Provide the [x, y] coordinate of the cell's center where the given text is located.  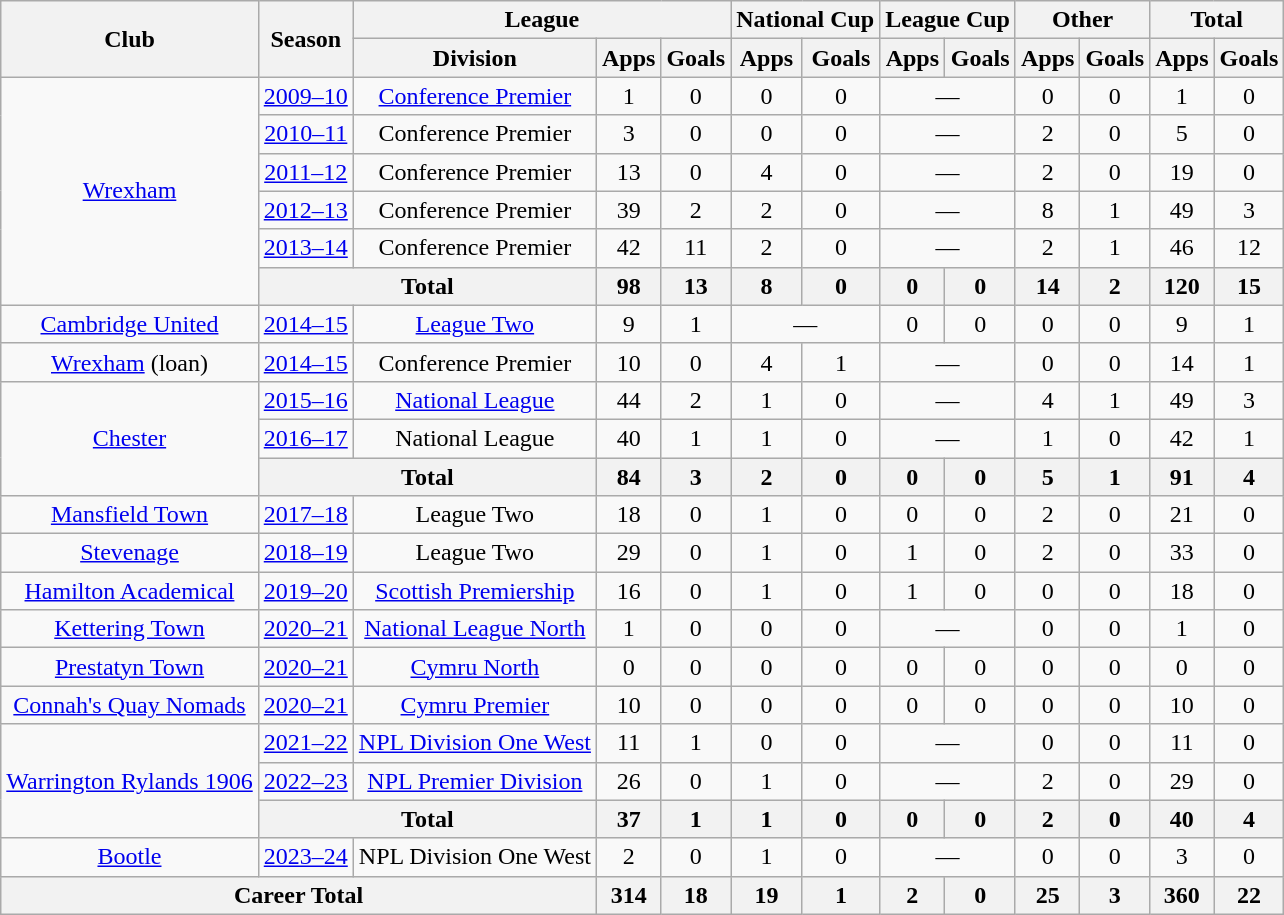
2013–14 [306, 248]
Connah's Quay Nomads [130, 705]
46 [1182, 248]
98 [628, 286]
Other [1082, 20]
2019–20 [306, 591]
Prestatyn Town [130, 667]
2021–22 [306, 743]
39 [628, 210]
League Cup [948, 20]
2010–11 [306, 134]
84 [628, 477]
91 [1182, 477]
360 [1182, 895]
Hamilton Academical [130, 591]
Scottish Premiership [474, 591]
33 [1182, 553]
16 [628, 591]
Cambridge United [130, 324]
Kettering Town [130, 629]
2017–18 [306, 515]
26 [628, 781]
2012–13 [306, 210]
Division [474, 58]
12 [1249, 248]
Club [130, 39]
2009–10 [306, 96]
22 [1249, 895]
Career Total [299, 895]
Wrexham (loan) [130, 362]
2022–23 [306, 781]
Stevenage [130, 553]
37 [628, 819]
314 [628, 895]
Bootle [130, 857]
2015–16 [306, 400]
21 [1182, 515]
15 [1249, 286]
Season [306, 39]
120 [1182, 286]
2011–12 [306, 172]
2016–17 [306, 438]
Cymru North [474, 667]
Chester [130, 438]
25 [1047, 895]
Wrexham [130, 191]
2018–19 [306, 553]
Warrington Rylands 1906 [130, 781]
National Cup [806, 20]
44 [628, 400]
2023–24 [306, 857]
League [542, 20]
National League North [474, 629]
Cymru Premier [474, 705]
Mansfield Town [130, 515]
NPL Premier Division [474, 781]
